Search for the cell housing the specified text and yield its (X, Y) center coordinate. 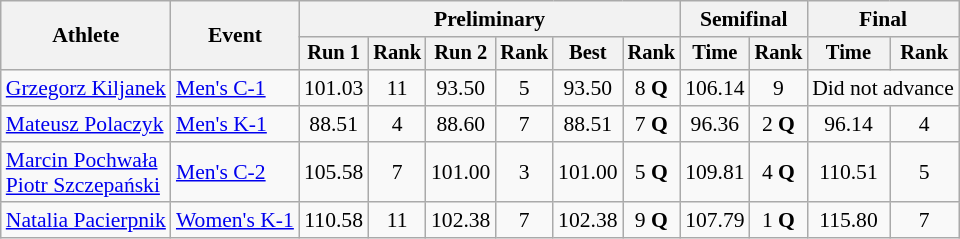
Women's K-1 (235, 221)
Men's C-1 (235, 88)
3 (524, 172)
Marcin PochwałaPiotr Szczepański (86, 172)
88.60 (460, 124)
Event (235, 36)
105.58 (334, 172)
1 Q (779, 221)
107.79 (714, 221)
8 Q (652, 88)
115.80 (848, 221)
Final (883, 19)
Mateusz Polaczyk (86, 124)
Preliminary (490, 19)
9 (779, 88)
Natalia Pacierpnik (86, 221)
Best (588, 54)
Men's C-2 (235, 172)
Semifinal (744, 19)
Run 2 (460, 54)
Grzegorz Kiljanek (86, 88)
96.14 (848, 124)
Did not advance (883, 88)
109.81 (714, 172)
96.36 (714, 124)
4 Q (779, 172)
106.14 (714, 88)
Run 1 (334, 54)
7 Q (652, 124)
110.58 (334, 221)
2 Q (779, 124)
110.51 (848, 172)
Athlete (86, 36)
Men's K-1 (235, 124)
9 Q (652, 221)
101.03 (334, 88)
5 Q (652, 172)
